From the cell containing the given text, extract its center point as (X, Y) coordinate. 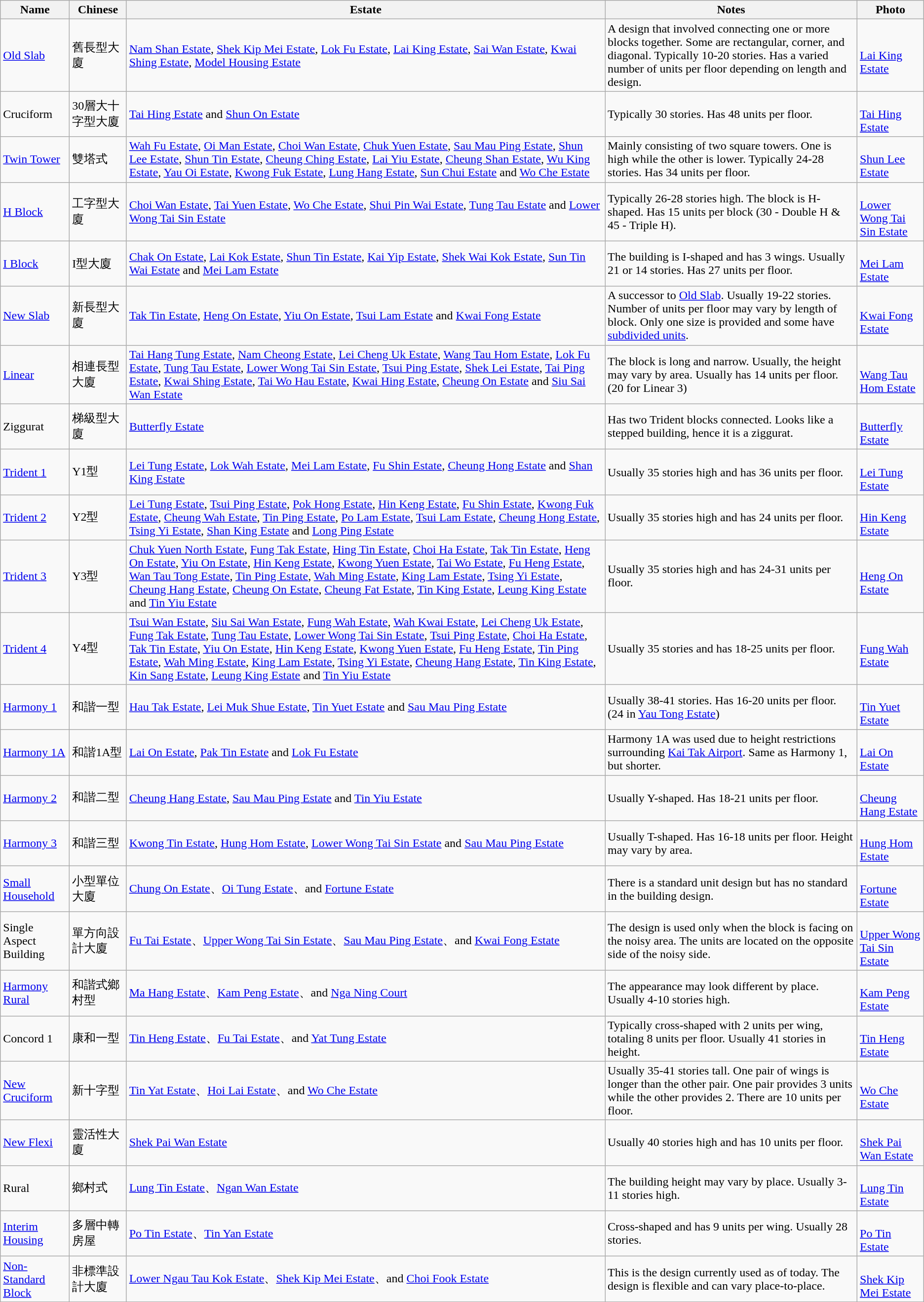
The building height may vary by place. Usually 3-11 stories high. (731, 1188)
The building is I-shaped and has 3 wings. Usually 21 or 14 stories. Has 27 units per floor. (731, 264)
Cruciform (35, 114)
Hin Keng Estate (890, 517)
舊長型大廈 (98, 55)
相連長型大廈 (98, 374)
Heng On Estate (890, 576)
和諧一型 (98, 707)
和諧式鄉村型 (98, 993)
Po Tin Estate、Tin Yan Estate (365, 1233)
Photo (890, 10)
單方向設計大廈 (98, 941)
Harmony 2 (35, 798)
Trident 3 (35, 576)
Lung Tin Estate、Ngan Wan Estate (365, 1188)
Has two Trident blocks connected. Looks like a stepped building, hence it is a ziggurat. (731, 426)
Kwong Tin Estate, Hung Hom Estate, Lower Wong Tai Sin Estate and Sau Mau Ping Estate (365, 843)
Ma Hang Estate、Kam Peng Estate、and Nga Ning Court (365, 993)
Usually 35 stories and has 18-25 units per floor. (731, 648)
Fung Wah Estate (890, 648)
Typically 26-28 stories high. The block is H-shaped. Has 15 units per block (30 - Double H & 45 - Triple H). (731, 211)
Po Tin Estate (890, 1233)
Lei Tung Estate, Lok Wah Estate, Mei Lam Estate, Fu Shin Estate, Cheung Hong Estate and Shan King Estate (365, 472)
Lower Wong Tai Sin Estate (890, 211)
Lai On Estate (890, 753)
Hau Tak Estate, Lei Muk Shue Estate, Tin Yuet Estate and Sau Mau Ping Estate (365, 707)
Tai Hing Estate (890, 114)
Fortune Estate (890, 889)
Y1型 (98, 472)
Cheung Hang Estate (890, 798)
Chung On Estate、Oi Tung Estate、and Fortune Estate (365, 889)
Non-Standard Block (35, 1279)
Name (35, 10)
Cross-shaped and has 9 units per wing. Usually 28 stories. (731, 1233)
Trident 2 (35, 517)
和諧1A型 (98, 753)
Twin Tower (35, 159)
New Cruciform (35, 1091)
Trident 1 (35, 472)
工字型大廈 (98, 211)
Lai King Estate (890, 55)
Harmony Rural (35, 993)
Tin Yuet Estate (890, 707)
Notes (731, 10)
Harmony 1 (35, 707)
康和一型 (98, 1038)
I Block (35, 264)
和諧三型 (98, 843)
Tin Heng Estate (890, 1038)
雙塔式 (98, 159)
Typically 30 stories. Has 48 units per floor. (731, 114)
Rural (35, 1188)
Tin Heng Estate、Fu Tai Estate、and Yat Tung Estate (365, 1038)
Usually 35 stories high and has 24-31 units per floor. (731, 576)
Concord 1 (35, 1038)
Mainly consisting of two square towers. One is high while the other is lower. Typically 24-28 stories. Has 34 units per floor. (731, 159)
Usually Y-shaped. Has 18-21 units per floor. (731, 798)
The block is long and narrow. Usually, the height may vary by area. Usually has 14 units per floor. (20 for Linear 3) (731, 374)
Wang Tau Hom Estate (890, 374)
Harmony 3 (35, 843)
Y3型 (98, 576)
Wo Che Estate (890, 1091)
Usually 40 stories high and has 10 units per floor. (731, 1143)
30層大十字型大廈 (98, 114)
Y2型 (98, 517)
Usually 35 stories high and has 24 units per floor. (731, 517)
Shun Lee Estate (890, 159)
Mei Lam Estate (890, 264)
非標準設計大廈 (98, 1279)
Lei Tung Estate (890, 472)
Usually 35 stories high and has 36 units per floor. (731, 472)
Kam Peng Estate (890, 993)
Tin Yat Estate、Hoi Lai Estate、and Wo Che Estate (365, 1091)
Harmony 1A was used due to height restrictions surrounding Kai Tak Airport. Same as Harmony 1, but shorter. (731, 753)
Choi Wan Estate, Tai Yuen Estate, Wo Che Estate, Shui Pin Wai Estate, Tung Tau Estate and Lower Wong Tai Sin Estate (365, 211)
Cheung Hang Estate, Sau Mau Ping Estate and Tin Yiu Estate (365, 798)
Lung Tin Estate (890, 1188)
Interim Housing (35, 1233)
Tai Hing Estate and Shun On Estate (365, 114)
H Block (35, 211)
Lower Ngau Tau Kok Estate、Shek Kip Mei Estate、and Choi Fook Estate (365, 1279)
小型單位大廈 (98, 889)
Old Slab (35, 55)
Lai On Estate, Pak Tin Estate and Lok Fu Estate (365, 753)
Usually 38-41 stories. Has 16-20 units per floor. (24 in Yau Tong Estate) (731, 707)
Harmony 1A (35, 753)
梯級型大廈 (98, 426)
Fu Tai Estate、Upper Wong Tai Sin Estate、Sau Mau Ping Estate、and Kwai Fong Estate (365, 941)
Shek Kip Mei Estate (890, 1279)
Upper Wong Tai Sin Estate (890, 941)
New Slab (35, 316)
Ziggurat (35, 426)
靈活性大廈 (98, 1143)
Y4型 (98, 648)
Usually T-shaped. Has 16-18 units per floor. Height may vary by area. (731, 843)
Typically cross-shaped with 2 units per wing, totaling 8 units per floor. Usually 41 stories in height. (731, 1038)
Chinese (98, 10)
This is the design currently used as of today. The design is flexible and can vary place-to-place. (731, 1279)
Kwai Fong Estate (890, 316)
New Flexi (35, 1143)
Hung Hom Estate (890, 843)
Trident 4 (35, 648)
多層中轉房屋 (98, 1233)
新十字型 (98, 1091)
The design is used only when the block is facing on the noisy area. The units are located on the opposite side of the noisy side. (731, 941)
Estate (365, 10)
Single Aspect Building (35, 941)
There is a standard unit design but has no standard in the building design. (731, 889)
Nam Shan Estate, Shek Kip Mei Estate, Lok Fu Estate, Lai King Estate, Sai Wan Estate, Kwai Shing Estate, Model Housing Estate (365, 55)
Small Household (35, 889)
The appearance may look different by place. Usually 4-10 stories high. (731, 993)
Linear (35, 374)
Tak Tin Estate, Heng On Estate, Yiu On Estate, Tsui Lam Estate and Kwai Fong Estate (365, 316)
新長型大廈 (98, 316)
鄉村式 (98, 1188)
和諧二型 (98, 798)
Chak On Estate, Lai Kok Estate, Shun Tin Estate, Kai Yip Estate, Shek Wai Kok Estate, Sun Tin Wai Estate and Mei Lam Estate (365, 264)
I型大廈 (98, 264)
